Return the [x, y] coordinate for the center point of the cell that contains the specified text.  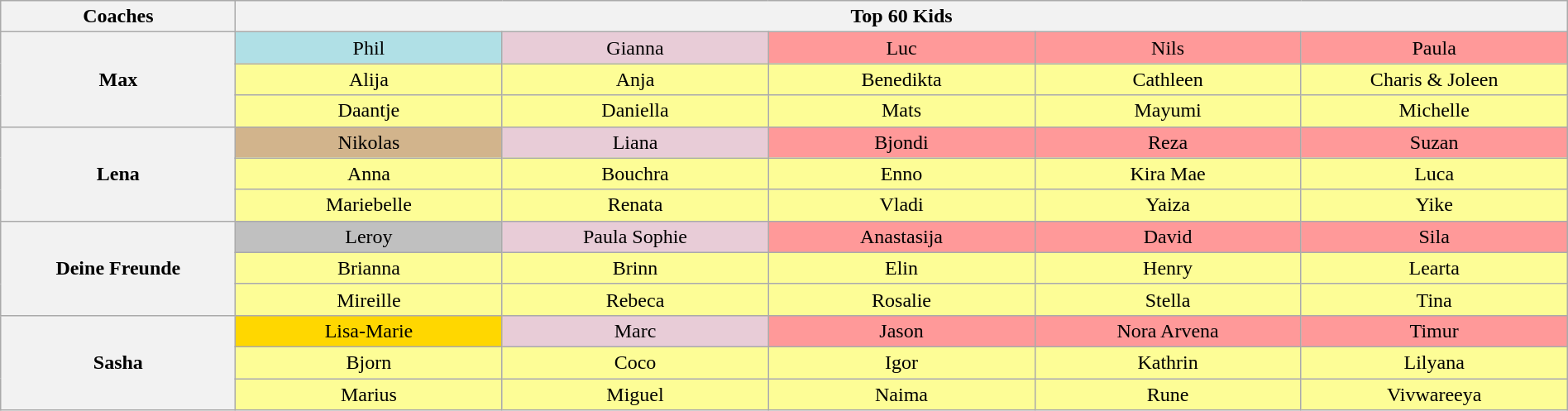
Coaches [118, 17]
Paula [1434, 48]
Mats [901, 111]
Rosalie [901, 299]
Miguel [635, 394]
Liana [635, 142]
David [1168, 237]
Timur [1434, 331]
Bjondi [901, 142]
Renata [635, 205]
Naima [901, 394]
Phil [369, 48]
Yaiza [1168, 205]
Gianna [635, 48]
Charis & Joleen [1434, 79]
Luca [1434, 174]
Top 60 Kids [901, 17]
Lena [118, 174]
Elin [901, 268]
Learta [1434, 268]
Sila [1434, 237]
Reza [1168, 142]
Brinn [635, 268]
Vladi [901, 205]
Stella [1168, 299]
Marc [635, 331]
Kira Mae [1168, 174]
Daantje [369, 111]
Rune [1168, 394]
Bjorn [369, 362]
Mayumi [1168, 111]
Alija [369, 79]
Luc [901, 48]
Sasha [118, 362]
Deine Freunde [118, 268]
Kathrin [1168, 362]
Paula Sophie [635, 237]
Nils [1168, 48]
Anastasija [901, 237]
Lisa-Marie [369, 331]
Michelle [1434, 111]
Henry [1168, 268]
Nikolas [369, 142]
Coco [635, 362]
Cathleen [1168, 79]
Anja [635, 79]
Jason [901, 331]
Vivwareeya [1434, 394]
Max [118, 79]
Marius [369, 394]
Lilyana [1434, 362]
Mariebelle [369, 205]
Nora Arvena [1168, 331]
Yike [1434, 205]
Rebeca [635, 299]
Daniella [635, 111]
Benedikta [901, 79]
Tina [1434, 299]
Mireille [369, 299]
Enno [901, 174]
Leroy [369, 237]
Igor [901, 362]
Bouchra [635, 174]
Anna [369, 174]
Brianna [369, 268]
Suzan [1434, 142]
